Detect which cell encompasses the target text, then output its (x, y) center coordinate. 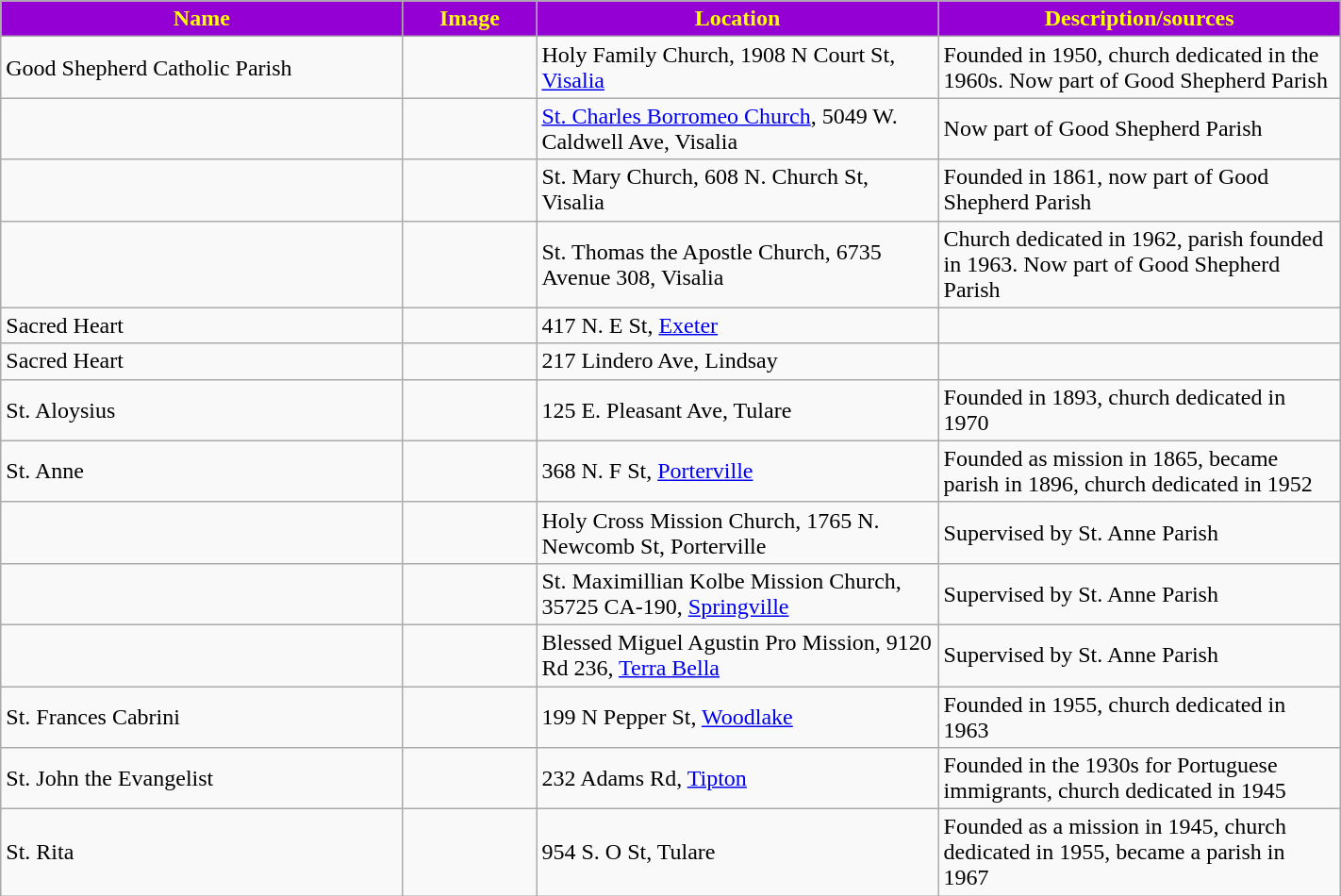
Founded in 1950, church dedicated in the 1960s. Now part of Good Shepherd Parish (1139, 68)
St. Thomas the Apostle Church, 6735 Avenue 308, Visalia (737, 264)
Name (202, 19)
Founded as mission in 1865, became parish in 1896, church dedicated in 1952 (1139, 472)
Holy Cross Mission Church, 1765 N. Newcomb St, Porterville (737, 532)
St. John the Evangelist (202, 779)
199 N Pepper St, Woodlake (737, 717)
Church dedicated in 1962, parish founded in 1963. Now part of Good Shepherd Parish (1139, 264)
Founded in the 1930s for Portuguese immigrants, church dedicated in 1945 (1139, 779)
Blessed Miguel Agustin Pro Mission, 9120 Rd 236, Terra Bella (737, 655)
Location (737, 19)
Holy Family Church, 1908 N Court St, Visalia (737, 68)
368 N. F St, Porterville (737, 472)
Founded in 1955, church dedicated in 1963 (1139, 717)
Image (470, 19)
232 Adams Rd, Tipton (737, 779)
St. Frances Cabrini (202, 717)
St. Mary Church, 608 N. Church St, Visalia (737, 191)
Founded in 1861, now part of Good Shepherd Parish (1139, 191)
Good Shepherd Catholic Parish (202, 68)
St. Rita (202, 853)
125 E. Pleasant Ave, Tulare (737, 409)
St. Maximillian Kolbe Mission Church, 35725 CA-190, Springville (737, 594)
St. Aloysius (202, 409)
417 N. E St, Exeter (737, 325)
Founded in 1893, church dedicated in 1970 (1139, 409)
St. Charles Borromeo Church, 5049 W. Caldwell Ave, Visalia (737, 128)
Founded as a mission in 1945, church dedicated in 1955, became a parish in 1967 (1139, 853)
217 Lindero Ave, Lindsay (737, 361)
954 S. O St, Tulare (737, 853)
Now part of Good Shepherd Parish (1139, 128)
St. Anne (202, 472)
Description/sources (1139, 19)
